Return the [X, Y] coordinate for the center point of the cell that contains the specified text.  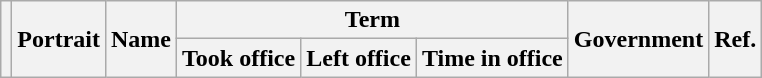
Took office [239, 58]
Name [140, 39]
Left office [359, 58]
Portrait [59, 39]
Ref. [736, 39]
Time in office [492, 58]
Government [638, 39]
Term [373, 20]
